Identify which cell holds the provided text, then report its (x, y) central coordinate. 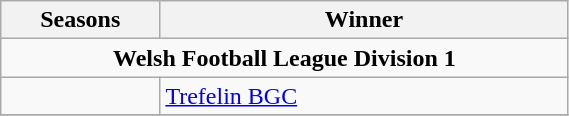
Winner (364, 20)
Welsh Football League Division 1 (284, 58)
Seasons (80, 20)
Trefelin BGC (364, 96)
